Search for the cell housing the specified text and yield its (X, Y) center coordinate. 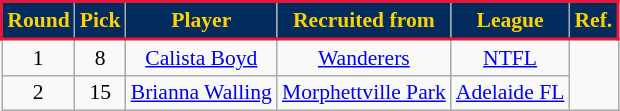
Recruited from (364, 20)
Ref. (594, 20)
Calista Boyd (202, 57)
2 (38, 93)
League (510, 20)
Morphettville Park (364, 93)
Brianna Walling (202, 93)
Wanderers (364, 57)
NTFL (510, 57)
Adelaide FL (510, 93)
8 (100, 57)
Pick (100, 20)
15 (100, 93)
1 (38, 57)
Player (202, 20)
Round (38, 20)
